Capture the cell that displays the provided text and extract its (X, Y) central coordinate. 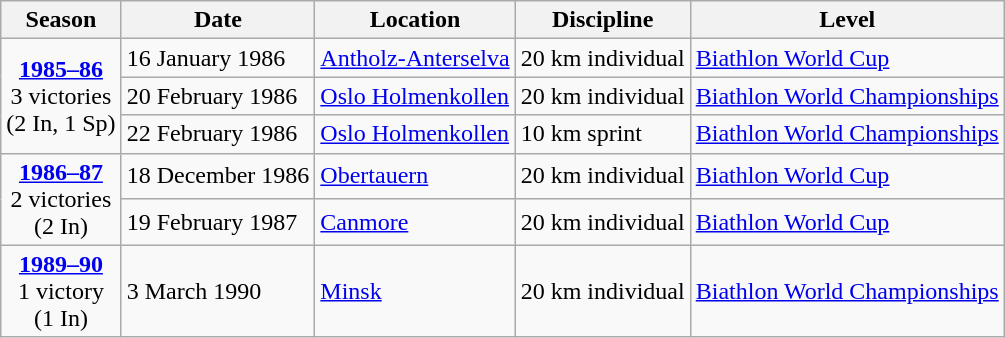
16 January 1986 (218, 58)
Date (218, 20)
Discipline (602, 20)
Season (61, 20)
20 February 1986 (218, 96)
1986–87 2 victories (2 In) (61, 199)
Obertauern (415, 176)
10 km sprint (602, 134)
Canmore (415, 222)
1989–90 1 victory (1 In) (61, 291)
19 February 1987 (218, 222)
Level (847, 20)
Minsk (415, 291)
1985–86 3 victories (2 In, 1 Sp) (61, 96)
22 February 1986 (218, 134)
18 December 1986 (218, 176)
3 March 1990 (218, 291)
Location (415, 20)
Antholz-Anterselva (415, 58)
